Find where the given text appears and provide that cell's center as [x, y] coordinate. 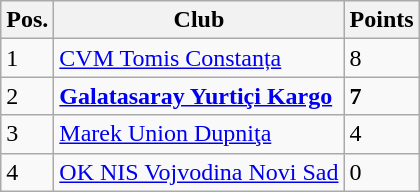
Galatasaray Yurtiçi Kargo [199, 96]
3 [28, 134]
2 [28, 96]
7 [382, 96]
CVM Tomis Constanța [199, 58]
0 [382, 172]
Club [199, 20]
Pos. [28, 20]
1 [28, 58]
Points [382, 20]
8 [382, 58]
OK NIS Vojvodina Novi Sad [199, 172]
Marek Union Dupniţa [199, 134]
